Output the [X, Y] coordinate of the center of the cell containing the given text.  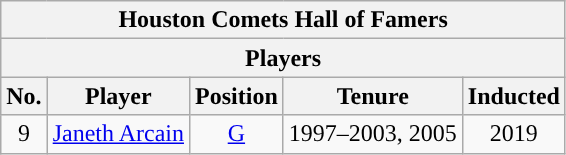
Tenure [372, 96]
2019 [514, 134]
Houston Comets Hall of Famers [284, 20]
Inducted [514, 96]
Janeth Arcain [118, 134]
G [237, 134]
No. [24, 96]
Position [237, 96]
9 [24, 134]
Player [118, 96]
Players [284, 58]
1997–2003, 2005 [372, 134]
